Scan for the cell matching the given text and deliver its [X, Y] coordinate at center. 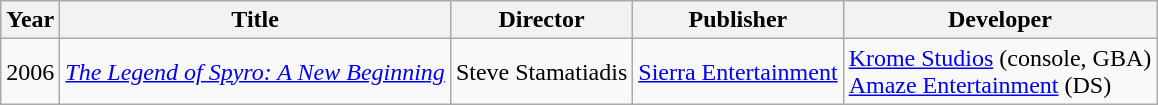
Publisher [738, 20]
Steve Stamatiadis [541, 72]
Krome Studios (console, GBA)Amaze Entertainment (DS) [1000, 72]
2006 [30, 72]
Director [541, 20]
Year [30, 20]
Sierra Entertainment [738, 72]
The Legend of Spyro: A New Beginning [256, 72]
Title [256, 20]
Developer [1000, 20]
